Determine the (x, y) coordinate at the center of the cell enclosing the given text.  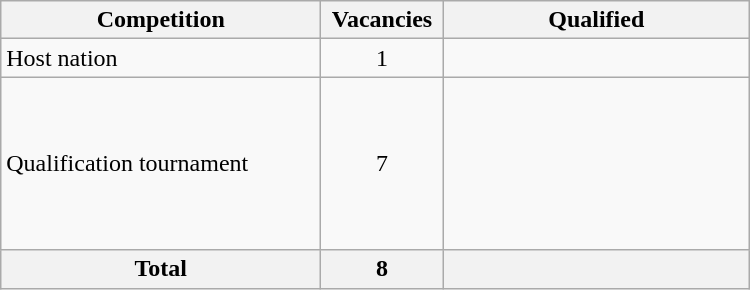
Total (161, 269)
Host nation (161, 58)
Qualification tournament (161, 164)
7 (382, 164)
Vacancies (382, 20)
1 (382, 58)
Qualified (596, 20)
Competition (161, 20)
8 (382, 269)
